For the text-containing cell, return its midpoint in [x, y] coordinate format. 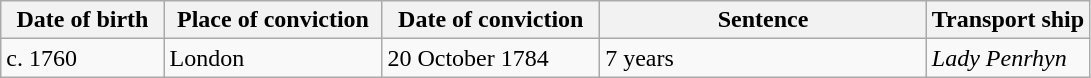
Sentence [764, 20]
Lady Penrhyn [1008, 58]
Date of birth [82, 20]
c. 1760 [82, 58]
Transport ship [1008, 20]
Date of conviction [491, 20]
20 October 1784 [491, 58]
London [273, 58]
7 years [764, 58]
Place of conviction [273, 20]
